Scan for the cell matching the given text and deliver its (x, y) coordinate at center. 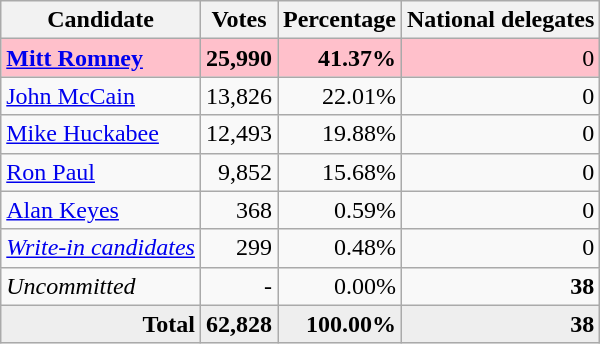
299 (238, 248)
15.68% (340, 172)
Write-in candidates (101, 248)
Uncommitted (101, 286)
Percentage (340, 20)
Mike Huckabee (101, 134)
Votes (238, 20)
Ron Paul (101, 172)
62,828 (238, 324)
25,990 (238, 58)
368 (238, 210)
Mitt Romney (101, 58)
John McCain (101, 96)
0.48% (340, 248)
Alan Keyes (101, 210)
12,493 (238, 134)
0.00% (340, 286)
22.01% (340, 96)
Total (101, 324)
- (238, 286)
National delegates (500, 20)
Candidate (101, 20)
0.59% (340, 210)
19.88% (340, 134)
13,826 (238, 96)
100.00% (340, 324)
9,852 (238, 172)
41.37% (340, 58)
